Scan for the cell matching the given text and deliver its [x, y] coordinate at center. 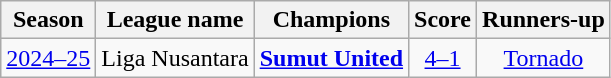
4–1 [443, 58]
Season [48, 20]
Liga Nusantara [175, 58]
Score [443, 20]
Champions [331, 20]
Tornado [544, 58]
Runners-up [544, 20]
League name [175, 20]
2024–25 [48, 58]
Sumut United [331, 58]
